Output the [X, Y] coordinate of the center of the cell containing the given text.  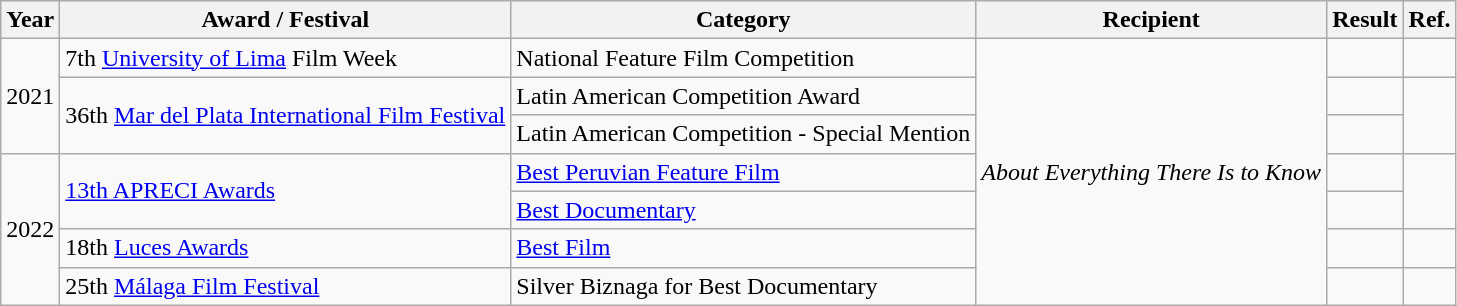
Silver Biznaga for Best Documentary [744, 286]
Latin American Competition Award [744, 96]
2022 [30, 229]
25th Málaga Film Festival [286, 286]
7th University of Lima Film Week [286, 58]
Year [30, 20]
2021 [30, 96]
13th APRECI Awards [286, 191]
Best Peruvian Feature Film [744, 172]
36th Mar del Plata International Film Festival [286, 115]
Latin American Competition - Special Mention [744, 134]
Best Documentary [744, 210]
Best Film [744, 248]
18th Luces Awards [286, 248]
About Everything There Is to Know [1152, 172]
Award / Festival [286, 20]
Recipient [1152, 20]
Ref. [1430, 20]
Category [744, 20]
National Feature Film Competition [744, 58]
Result [1365, 20]
